Capture the cell that displays the provided text and extract its [x, y] central coordinate. 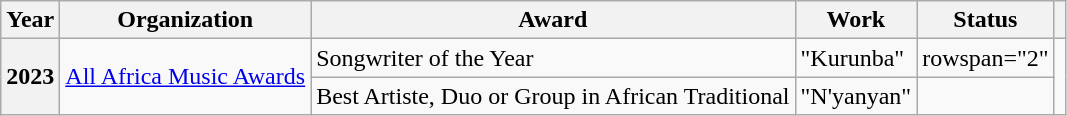
All Africa Music Awards [186, 77]
Award [553, 20]
Work [856, 20]
Best Artiste, Duo or Group in African Traditional [553, 96]
2023 [30, 77]
Status [986, 20]
Year [30, 20]
"N'yanyan" [856, 96]
Organization [186, 20]
rowspan="2" [986, 58]
Songwriter of the Year [553, 58]
"Kurunba" [856, 58]
